Scan for the cell matching the given text and deliver its [x, y] coordinate at center. 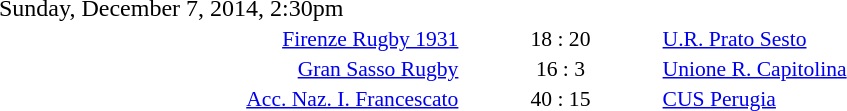
18 : 20 [560, 38]
16 : 3 [560, 68]
